Scan for the cell matching the given text and deliver its [x, y] coordinate at center. 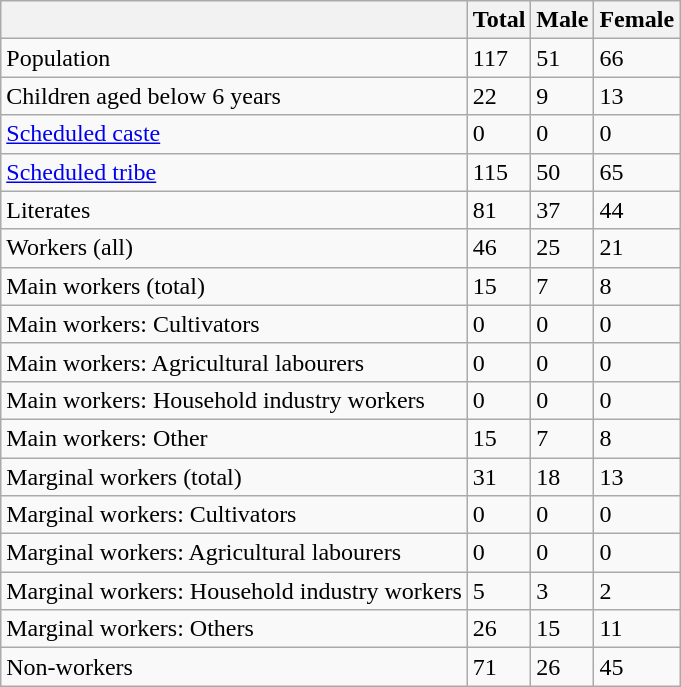
Workers (all) [234, 248]
Scheduled caste [234, 134]
Population [234, 58]
50 [562, 172]
5 [499, 591]
Main workers: Other [234, 438]
Literates [234, 210]
Children aged below 6 years [234, 96]
117 [499, 58]
46 [499, 248]
Marginal workers: Household industry workers [234, 591]
115 [499, 172]
31 [499, 477]
37 [562, 210]
11 [637, 629]
3 [562, 591]
Main workers: Cultivators [234, 324]
51 [562, 58]
66 [637, 58]
Marginal workers: Others [234, 629]
44 [637, 210]
Scheduled tribe [234, 172]
9 [562, 96]
25 [562, 248]
Marginal workers: Agricultural labourers [234, 553]
Non-workers [234, 667]
81 [499, 210]
71 [499, 667]
18 [562, 477]
Main workers: Household industry workers [234, 400]
Main workers (total) [234, 286]
Male [562, 20]
21 [637, 248]
65 [637, 172]
22 [499, 96]
Total [499, 20]
Marginal workers: Cultivators [234, 515]
Marginal workers (total) [234, 477]
Female [637, 20]
Main workers: Agricultural labourers [234, 362]
2 [637, 591]
45 [637, 667]
